Pinpoint the cell where the given text exists, returning its (x, y) midpoint coordinate. 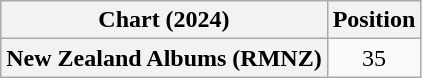
New Zealand Albums (RMNZ) (164, 58)
Chart (2024) (164, 20)
35 (374, 58)
Position (374, 20)
